Determine the (X, Y) coordinate at the center of the cell enclosing the given text.  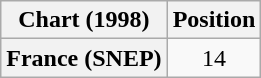
France (SNEP) (84, 58)
Position (214, 20)
14 (214, 58)
Chart (1998) (84, 20)
